Provide the [x, y] coordinate of the cell's center where the given text is located.  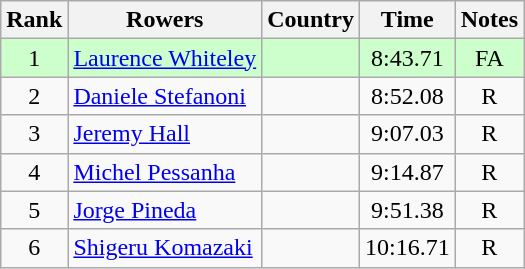
Daniele Stefanoni [165, 96]
Rowers [165, 20]
1 [34, 58]
Jorge Pineda [165, 210]
8:52.08 [407, 96]
FA [489, 58]
Jeremy Hall [165, 134]
10:16.71 [407, 248]
9:14.87 [407, 172]
9:07.03 [407, 134]
2 [34, 96]
Laurence Whiteley [165, 58]
8:43.71 [407, 58]
Shigeru Komazaki [165, 248]
Michel Pessanha [165, 172]
Notes [489, 20]
5 [34, 210]
Rank [34, 20]
Time [407, 20]
6 [34, 248]
4 [34, 172]
3 [34, 134]
Country [311, 20]
9:51.38 [407, 210]
